Pinpoint the cell where the given text exists, returning its [x, y] midpoint coordinate. 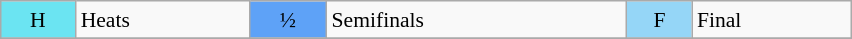
Final [772, 20]
F [660, 20]
½ [288, 20]
Heats [163, 20]
Semifinals [477, 20]
H [38, 20]
